Return (X, Y) of the center of cell containing provided text 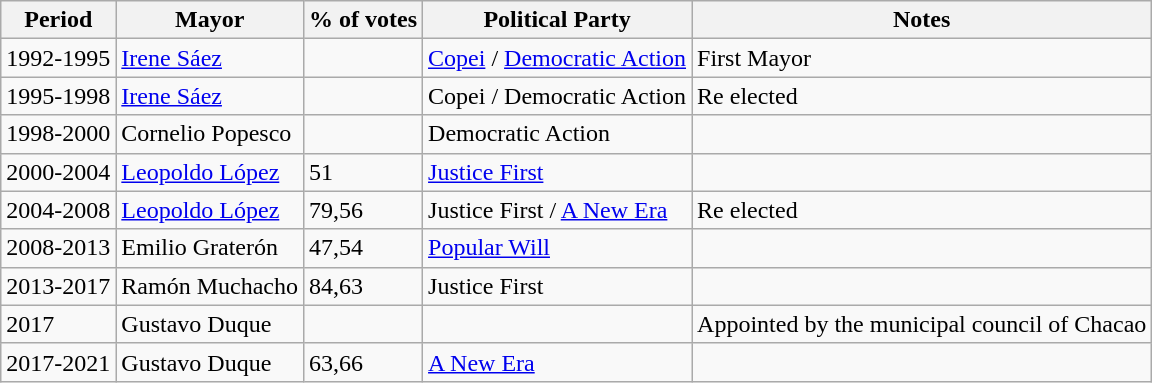
2013-2017 (58, 286)
A New Era (558, 362)
79,56 (362, 210)
2017-2021 (58, 362)
% of votes (362, 20)
Political Party (558, 20)
Period (58, 20)
47,54 (362, 248)
Appointed by the municipal council of Chacao (922, 324)
Justice First / A New Era (558, 210)
2004-2008 (58, 210)
63,66 (362, 362)
51 (362, 172)
1992-1995 (58, 58)
1995-1998 (58, 96)
2008-2013 (58, 248)
Notes (922, 20)
Democratic Action (558, 134)
2017 (58, 324)
Mayor (210, 20)
Ramón Muchacho (210, 286)
Cornelio Popesco (210, 134)
First Mayor (922, 58)
Emilio Graterón (210, 248)
1998-2000 (58, 134)
Popular Will (558, 248)
84,63 (362, 286)
2000-2004 (58, 172)
